Return the (x, y) coordinate for the center point of the cell that contains the specified text.  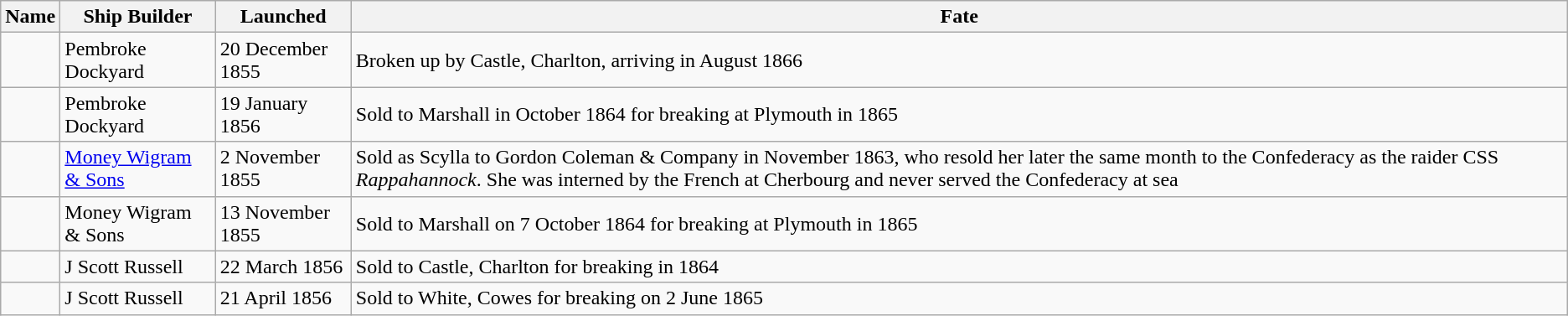
22 March 1856 (283, 267)
Launched (283, 17)
Sold to Marshall on 7 October 1864 for breaking at Plymouth in 1865 (959, 223)
Ship Builder (137, 17)
13 November 1855 (283, 223)
Broken up by Castle, Charlton, arriving in August 1866 (959, 60)
20 December 1855 (283, 60)
21 April 1856 (283, 298)
Sold to White, Cowes for breaking on 2 June 1865 (959, 298)
Fate (959, 17)
19 January 1856 (283, 114)
Name (30, 17)
Sold to Castle, Charlton for breaking in 1864 (959, 267)
Sold to Marshall in October 1864 for breaking at Plymouth in 1865 (959, 114)
2 November 1855 (283, 169)
